Pinpoint the cell where the given text exists, returning its (x, y) midpoint coordinate. 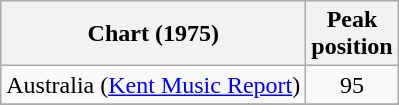
95 (352, 85)
Peakposition (352, 34)
Chart (1975) (154, 34)
Australia (Kent Music Report) (154, 85)
